Output the [X, Y] coordinate of the center of the cell containing the given text.  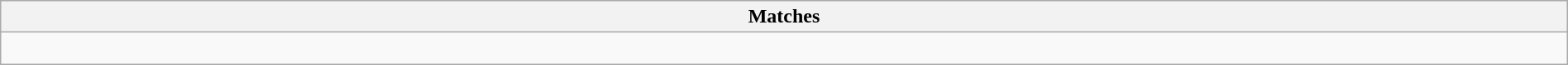
Matches [784, 17]
